Scan for the cell matching the given text and deliver its (x, y) coordinate at center. 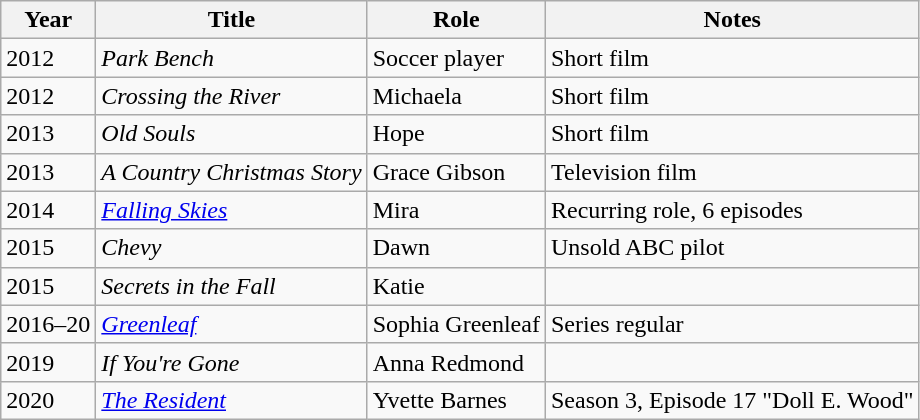
Secrets in the Fall (232, 286)
2014 (48, 210)
Anna Redmond (456, 362)
Grace Gibson (456, 172)
Mira (456, 210)
Year (48, 20)
Title (232, 20)
Role (456, 20)
Unsold ABC pilot (732, 248)
Hope (456, 134)
Falling Skies (232, 210)
Season 3, Episode 17 "Doll E. Wood" (732, 400)
Soccer player (456, 58)
Katie (456, 286)
The Resident (232, 400)
Yvette Barnes (456, 400)
Michaela (456, 96)
2019 (48, 362)
If You're Gone (232, 362)
Chevy (232, 248)
A Country Christmas Story (232, 172)
Old Souls (232, 134)
Series regular (732, 324)
Sophia Greenleaf (456, 324)
Recurring role, 6 episodes (732, 210)
Notes (732, 20)
Dawn (456, 248)
Park Bench (232, 58)
Crossing the River (232, 96)
2016–20 (48, 324)
Television film (732, 172)
Greenleaf (232, 324)
2020 (48, 400)
